Determine the (x, y) coordinate at the center of the cell enclosing the given text.  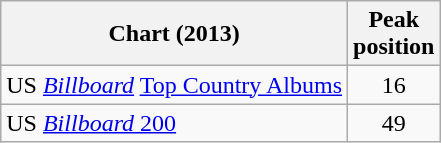
US Billboard Top Country Albums (174, 85)
16 (394, 85)
Chart (2013) (174, 34)
49 (394, 123)
US Billboard 200 (174, 123)
Peakposition (394, 34)
